Detect which cell encompasses the target text, then output its (X, Y) center coordinate. 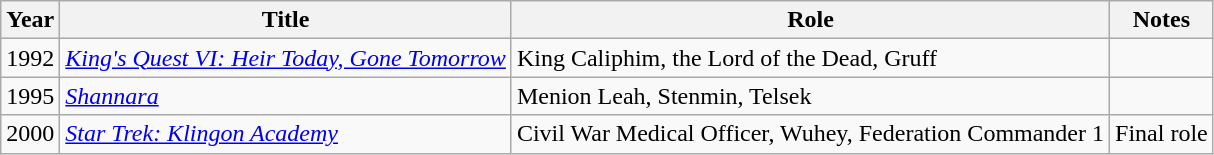
Notes (1162, 20)
Star Trek: Klingon Academy (286, 134)
1995 (30, 96)
Final role (1162, 134)
Shannara (286, 96)
Title (286, 20)
2000 (30, 134)
Menion Leah, Stenmin, Telsek (810, 96)
Civil War Medical Officer, Wuhey, Federation Commander 1 (810, 134)
Year (30, 20)
King Caliphim, the Lord of the Dead, Gruff (810, 58)
Role (810, 20)
1992 (30, 58)
King's Quest VI: Heir Today, Gone Tomorrow (286, 58)
